Locate the cell with the specified text and output its (X, Y) center coordinate. 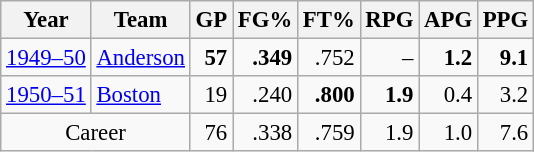
0.4 (448, 95)
.752 (330, 58)
57 (211, 58)
9.1 (505, 58)
Anderson (140, 58)
– (390, 58)
1.0 (448, 133)
Career (96, 133)
76 (211, 133)
Year (46, 20)
FT% (330, 20)
.240 (264, 95)
.800 (330, 95)
.338 (264, 133)
PPG (505, 20)
APG (448, 20)
RPG (390, 20)
7.6 (505, 133)
1949–50 (46, 58)
FG% (264, 20)
.349 (264, 58)
1.2 (448, 58)
19 (211, 95)
3.2 (505, 95)
Team (140, 20)
Boston (140, 95)
GP (211, 20)
1950–51 (46, 95)
.759 (330, 133)
